Provide the [X, Y] coordinate of the cell's center where the given text is located.  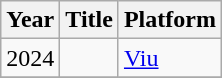
Platform [170, 20]
2024 [30, 58]
Year [30, 20]
Viu [170, 58]
Title [90, 20]
